Provide the (X, Y) coordinate of the cell's center where the given text is located.  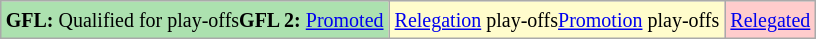
Relegated (770, 20)
GFL: Qualified for play-offsGFL 2: Promoted (194, 20)
Relegation play-offsPromotion play-offs (557, 20)
